Return the [X, Y] coordinate for the center point of the cell that contains the specified text.  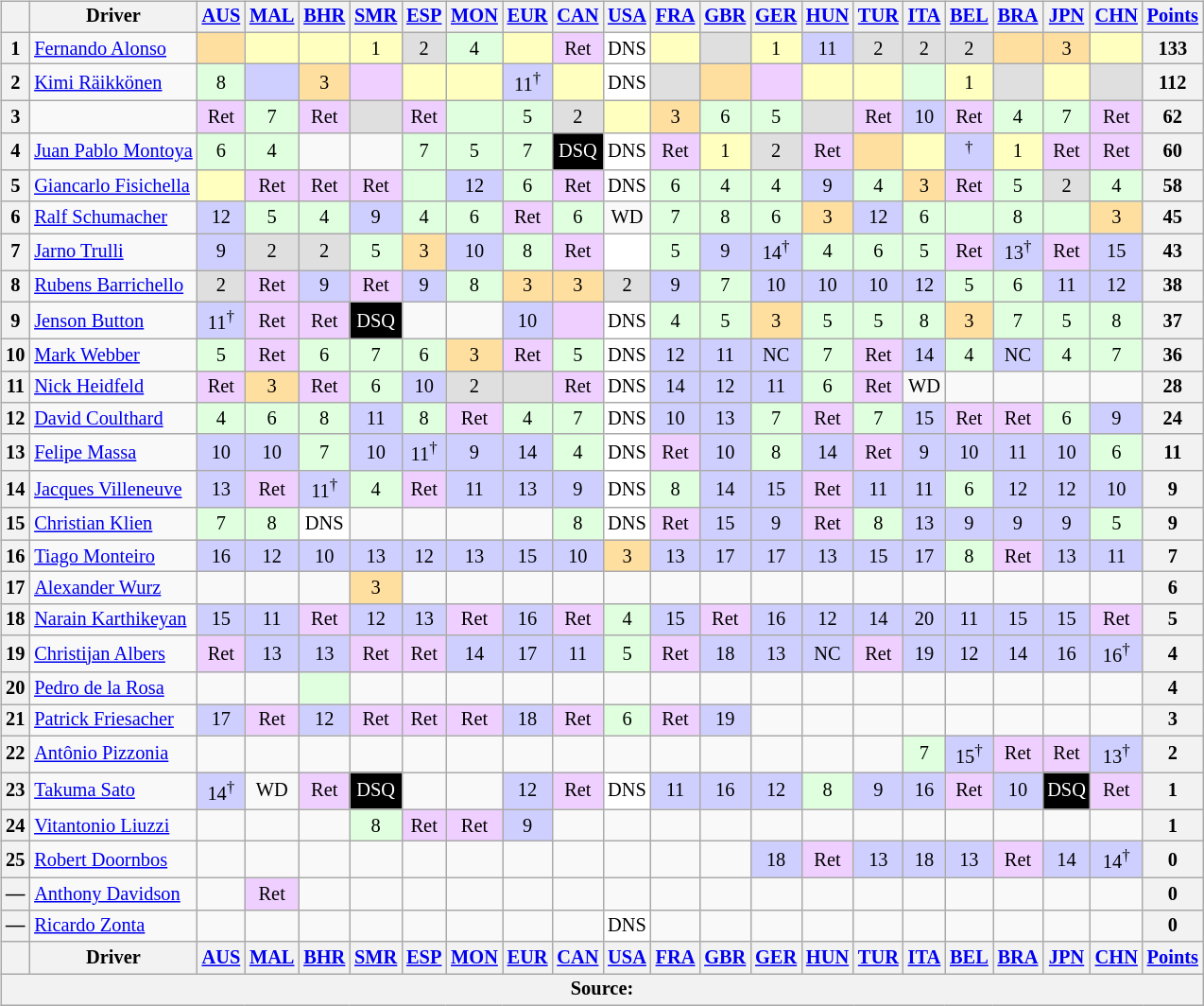
22 [15, 754]
Juan Pablo Montoya [113, 151]
37 [1173, 320]
Jenson Button [113, 320]
Antônio Pizzonia [113, 754]
† [969, 151]
23 [15, 790]
16† [1117, 654]
David Coulthard [113, 419]
43 [1173, 251]
Felipe Massa [113, 452]
Pedro de la Rosa [113, 688]
Vitantonio Liuzzi [113, 825]
60 [1173, 151]
45 [1173, 217]
Rubens Barrichello [113, 286]
133 [1173, 48]
Robert Doornbos [113, 860]
Giancarlo Fisichella [113, 186]
38 [1173, 286]
Nick Heidfeld [113, 387]
Alexander Wurz [113, 588]
Source: [602, 990]
Ricardo Zonta [113, 926]
21 [15, 720]
Ralf Schumacher [113, 217]
25 [15, 860]
Mark Webber [113, 355]
Anthony Davidson [113, 894]
Christian Klien [113, 524]
Jacques Villeneuve [113, 490]
Takuma Sato [113, 790]
15† [969, 754]
Fernando Alonso [113, 48]
Tiago Monteiro [113, 556]
Kimi Räikkönen [113, 83]
Jarno Trulli [113, 251]
Narain Karthikeyan [113, 619]
Patrick Friesacher [113, 720]
62 [1173, 117]
Christijan Albers [113, 654]
58 [1173, 186]
28 [1173, 387]
112 [1173, 83]
36 [1173, 355]
